Determine the (x, y) coordinate at the center of the cell enclosing the given text.  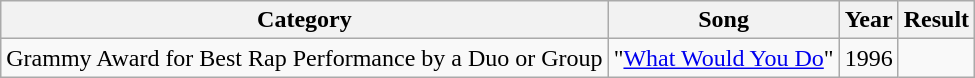
Song (724, 20)
"What Would You Do" (724, 58)
Category (304, 20)
Result (936, 20)
Year (868, 20)
1996 (868, 58)
Grammy Award for Best Rap Performance by a Duo or Group (304, 58)
